Locate the cell with the specified text and output its (X, Y) center coordinate. 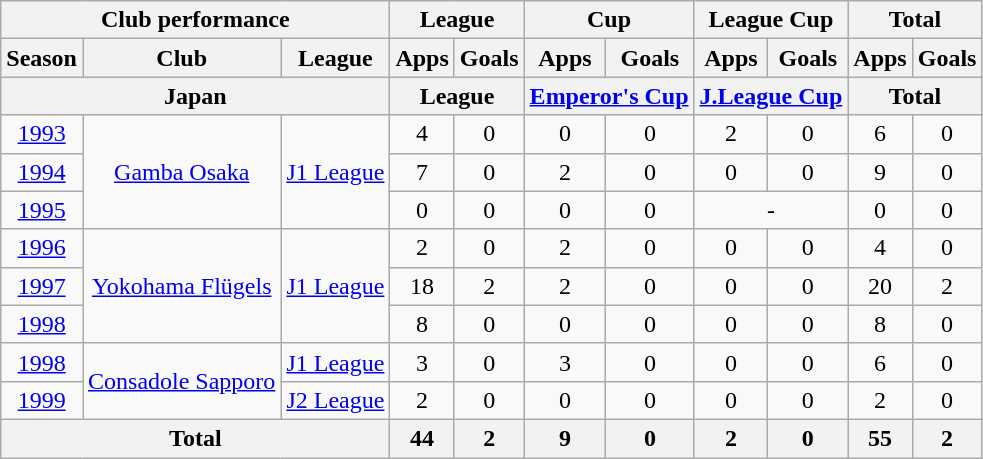
1996 (42, 248)
Gamba Osaka (181, 172)
J.League Cup (771, 96)
1997 (42, 286)
1995 (42, 210)
Emperor's Cup (609, 96)
Japan (196, 96)
20 (880, 286)
J2 League (336, 400)
1993 (42, 134)
55 (880, 438)
18 (422, 286)
- (771, 210)
44 (422, 438)
League Cup (771, 20)
1994 (42, 172)
Club performance (196, 20)
Club (181, 58)
Cup (609, 20)
Consadole Sapporo (181, 381)
7 (422, 172)
Yokohama Flügels (181, 286)
1999 (42, 400)
Season (42, 58)
